Scan for the cell matching the given text and deliver its (X, Y) coordinate at center. 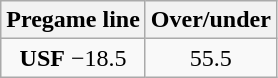
55.5 (210, 58)
Over/under (210, 20)
Pregame line (74, 20)
USF −18.5 (74, 58)
